Determine the [X, Y] coordinate at the center of the cell enclosing the given text.  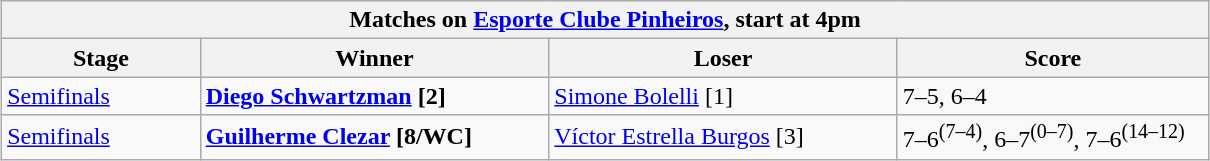
Diego Schwartzman [2] [374, 96]
7–6(7–4), 6–7(0–7), 7–6(14–12) [1052, 138]
Winner [374, 58]
Loser [724, 58]
Simone Bolelli [1] [724, 96]
7–5, 6–4 [1052, 96]
Stage [102, 58]
Score [1052, 58]
Guilherme Clezar [8/WC] [374, 138]
Matches on Esporte Clube Pinheiros, start at 4pm [606, 20]
Víctor Estrella Burgos [3] [724, 138]
